Locate the cell with the specified text and output its (x, y) center coordinate. 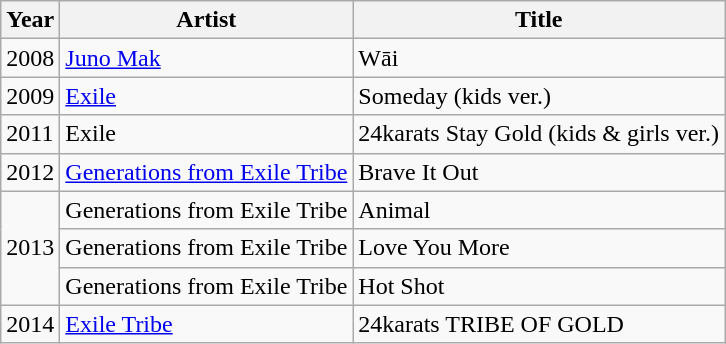
24karats Stay Gold (kids & girls ver.) (539, 134)
Wāi (539, 58)
2009 (30, 96)
Title (539, 20)
2008 (30, 58)
Year (30, 20)
Someday (kids ver.) (539, 96)
2011 (30, 134)
2013 (30, 248)
Animal (539, 210)
Brave It Out (539, 172)
Love You More (539, 248)
2014 (30, 324)
2012 (30, 172)
Hot Shot (539, 286)
Exile Tribe (206, 324)
Artist (206, 20)
Juno Mak (206, 58)
24karats TRIBE OF GOLD (539, 324)
